Pinpoint the cell where the given text exists, returning its [x, y] midpoint coordinate. 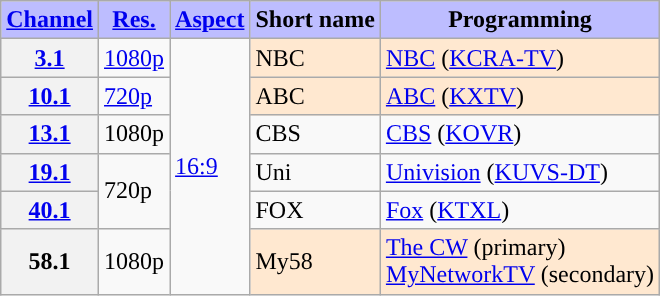
Res. [134, 20]
CBS (KOVR) [520, 134]
ABC [315, 96]
Short name [315, 20]
NBC (KCRA-TV) [520, 58]
NBC [315, 58]
16:9 [210, 166]
10.1 [50, 96]
CBS [315, 134]
40.1 [50, 210]
58.1 [50, 262]
Channel [50, 20]
19.1 [50, 172]
FOX [315, 210]
ABC (KXTV) [520, 96]
The CW (primary)MyNetworkTV (secondary) [520, 262]
Univision (KUVS-DT) [520, 172]
Programming [520, 20]
Uni [315, 172]
My58 [315, 262]
Aspect [210, 20]
13.1 [50, 134]
3.1 [50, 58]
Fox (KTXL) [520, 210]
